Provide the [x, y] coordinate of the cell's center where the given text is located.  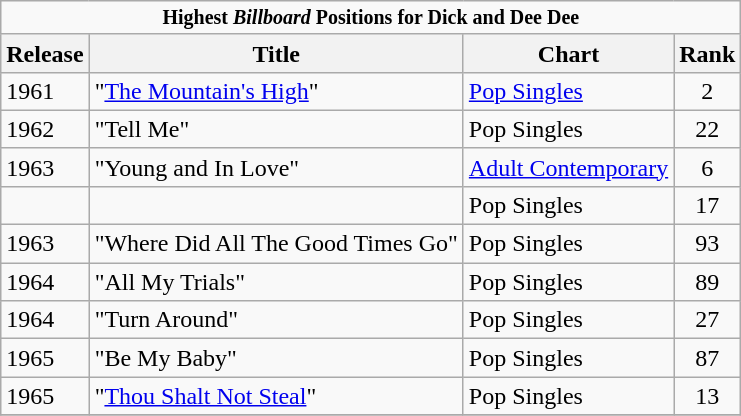
89 [708, 282]
"All My Trials" [276, 282]
"Turn Around" [276, 320]
Rank [708, 53]
"Thou Shalt Not Steal" [276, 396]
27 [708, 320]
22 [708, 129]
Adult Contemporary [568, 167]
93 [708, 244]
"Be My Baby" [276, 358]
"Young and In Love" [276, 167]
Chart [568, 53]
13 [708, 396]
6 [708, 167]
2 [708, 91]
"The Mountain's High" [276, 91]
"Tell Me" [276, 129]
1962 [45, 129]
"Where Did All The Good Times Go" [276, 244]
17 [708, 205]
Title [276, 53]
87 [708, 358]
1961 [45, 91]
Highest Billboard Positions for Dick and Dee Dee [371, 18]
Release [45, 53]
